Scan for the cell matching the given text and deliver its [X, Y] coordinate at center. 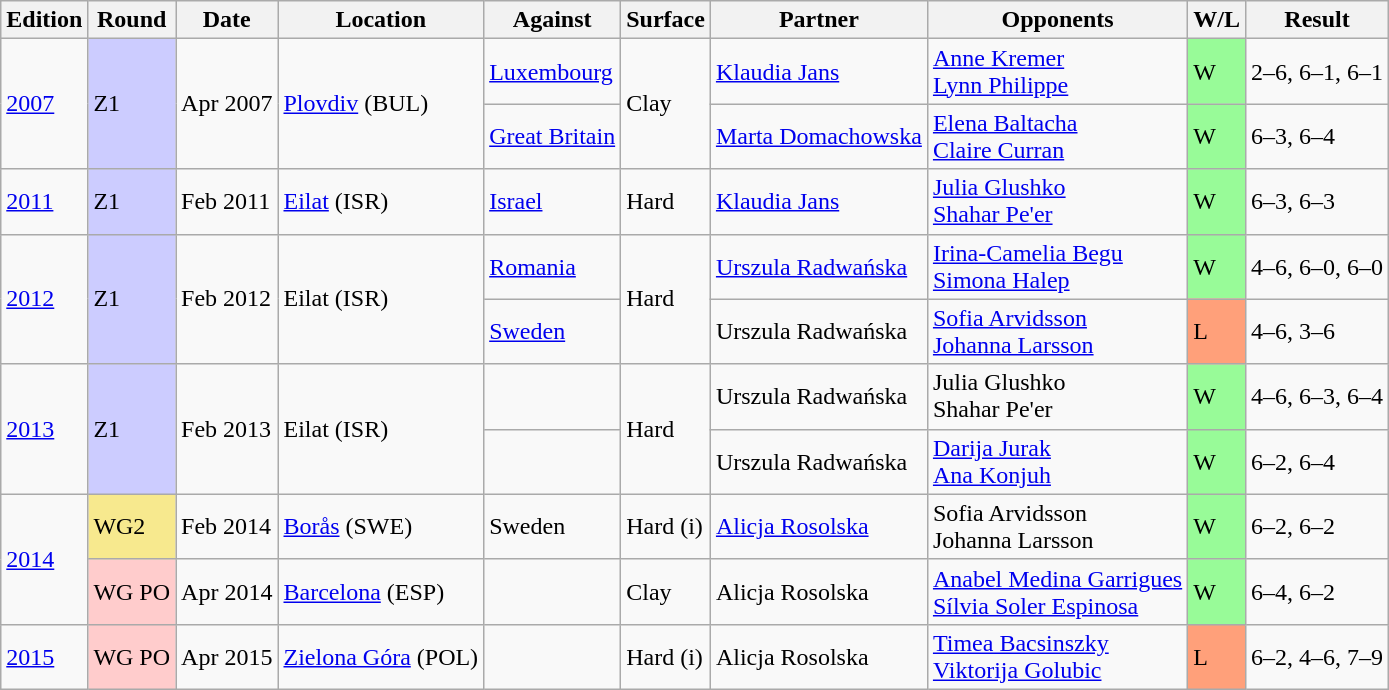
Great Britain [552, 136]
2–6, 6–1, 6–1 [1316, 72]
2012 [44, 299]
Anne Kremer Lynn Philippe [1057, 72]
Plovdiv (BUL) [381, 104]
Elena Baltacha Claire Curran [1057, 136]
2011 [44, 202]
Zielona Góra (POL) [381, 656]
6–2, 6–4 [1316, 462]
2014 [44, 559]
Feb 2011 [227, 202]
Israel [552, 202]
4–6, 6–0, 6–0 [1316, 266]
Apr 2014 [227, 592]
Borås (SWE) [381, 526]
Location [381, 20]
Opponents [1057, 20]
6–4, 6–2 [1316, 592]
4–6, 6–3, 6–4 [1316, 396]
Edition [44, 20]
Feb 2012 [227, 299]
Irina-Camelia Begu Simona Halep [1057, 266]
Darija Jurak Ana Konjuh [1057, 462]
Anabel Medina Garrigues Sílvia Soler Espinosa [1057, 592]
Round [132, 20]
2007 [44, 104]
WG2 [132, 526]
Surface [666, 20]
W/L [1217, 20]
Marta Domachowska [818, 136]
Apr 2007 [227, 104]
Timea Bacsinszky Viktorija Golubic [1057, 656]
4–6, 3–6 [1316, 332]
Luxembourg [552, 72]
6–2, 6–2 [1316, 526]
Romania [552, 266]
6–3, 6–3 [1316, 202]
2015 [44, 656]
Barcelona (ESP) [381, 592]
Partner [818, 20]
2013 [44, 429]
6–2, 4–6, 7–9 [1316, 656]
Feb 2013 [227, 429]
Date [227, 20]
Result [1316, 20]
Against [552, 20]
Apr 2015 [227, 656]
6–3, 6–4 [1316, 136]
Feb 2014 [227, 526]
